Return (X, Y) of the center of cell containing provided text 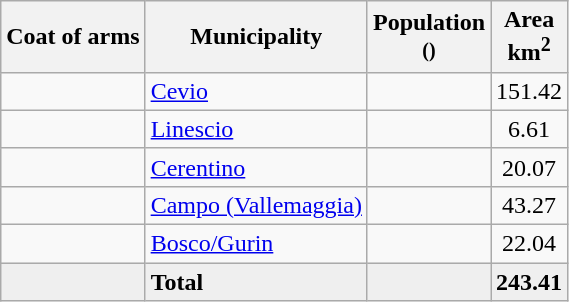
Campo (Vallemaggia) (256, 205)
Coat of arms (73, 37)
Area km2 (530, 37)
22.04 (530, 244)
Cevio (256, 91)
Municipality (256, 37)
6.61 (530, 129)
Population() (428, 37)
Total (256, 282)
243.41 (530, 282)
151.42 (530, 91)
43.27 (530, 205)
Cerentino (256, 167)
Bosco/Gurin (256, 244)
Linescio (256, 129)
20.07 (530, 167)
